Determine the (X, Y) coordinate at the center of the cell enclosing the given text.  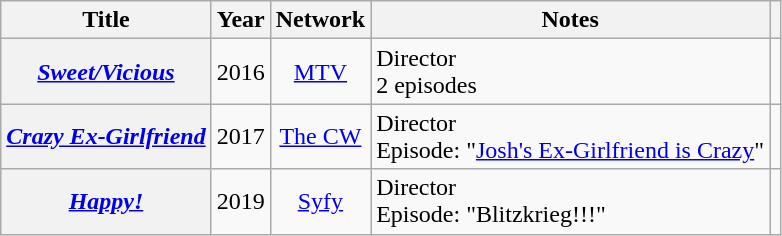
Director Episode: "Josh's Ex-Girlfriend is Crazy" (570, 136)
Notes (570, 20)
Title (106, 20)
Syfy (320, 202)
Crazy Ex-Girlfriend (106, 136)
2016 (240, 72)
2019 (240, 202)
Network (320, 20)
Year (240, 20)
MTV (320, 72)
Sweet/Vicious (106, 72)
Director Episode: "Blitzkrieg!!!" (570, 202)
The CW (320, 136)
Director 2 episodes (570, 72)
Happy! (106, 202)
2017 (240, 136)
